Output the (x, y) coordinate of the center of the cell containing the given text.  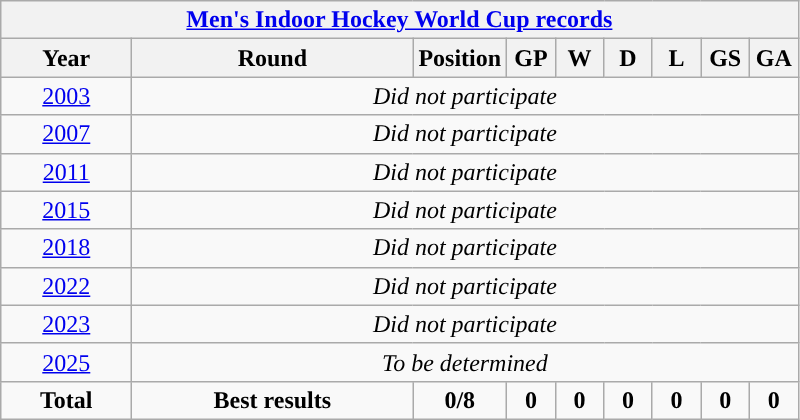
2018 (66, 248)
GS (726, 58)
Men's Indoor Hockey World Cup records (400, 20)
Best results (272, 400)
2007 (66, 134)
2015 (66, 210)
2025 (66, 362)
W (580, 58)
GP (532, 58)
2022 (66, 286)
Position (460, 58)
L (676, 58)
Year (66, 58)
Round (272, 58)
Total (66, 400)
0/8 (460, 400)
D (628, 58)
2003 (66, 96)
To be determined (465, 362)
2011 (66, 172)
2023 (66, 324)
GA (774, 58)
